Detect which cell encompasses the target text, then output its [X, Y] center coordinate. 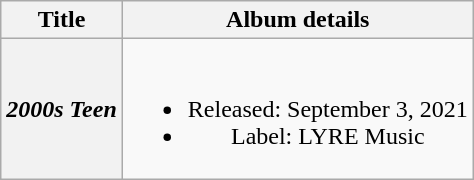
Title [62, 20]
Released: September 3, 2021Label: LYRE Music [298, 109]
2000s Teen [62, 109]
Album details [298, 20]
